Pinpoint the cell where the given text exists, returning its [x, y] midpoint coordinate. 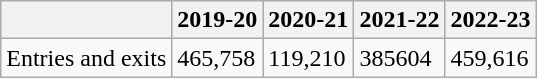
459,616 [490, 58]
119,210 [308, 58]
2019-20 [218, 20]
Entries and exits [86, 58]
2020-21 [308, 20]
385604 [400, 58]
2022-23 [490, 20]
465,758 [218, 58]
2021-22 [400, 20]
